Identify which cell holds the provided text, then report its [X, Y] central coordinate. 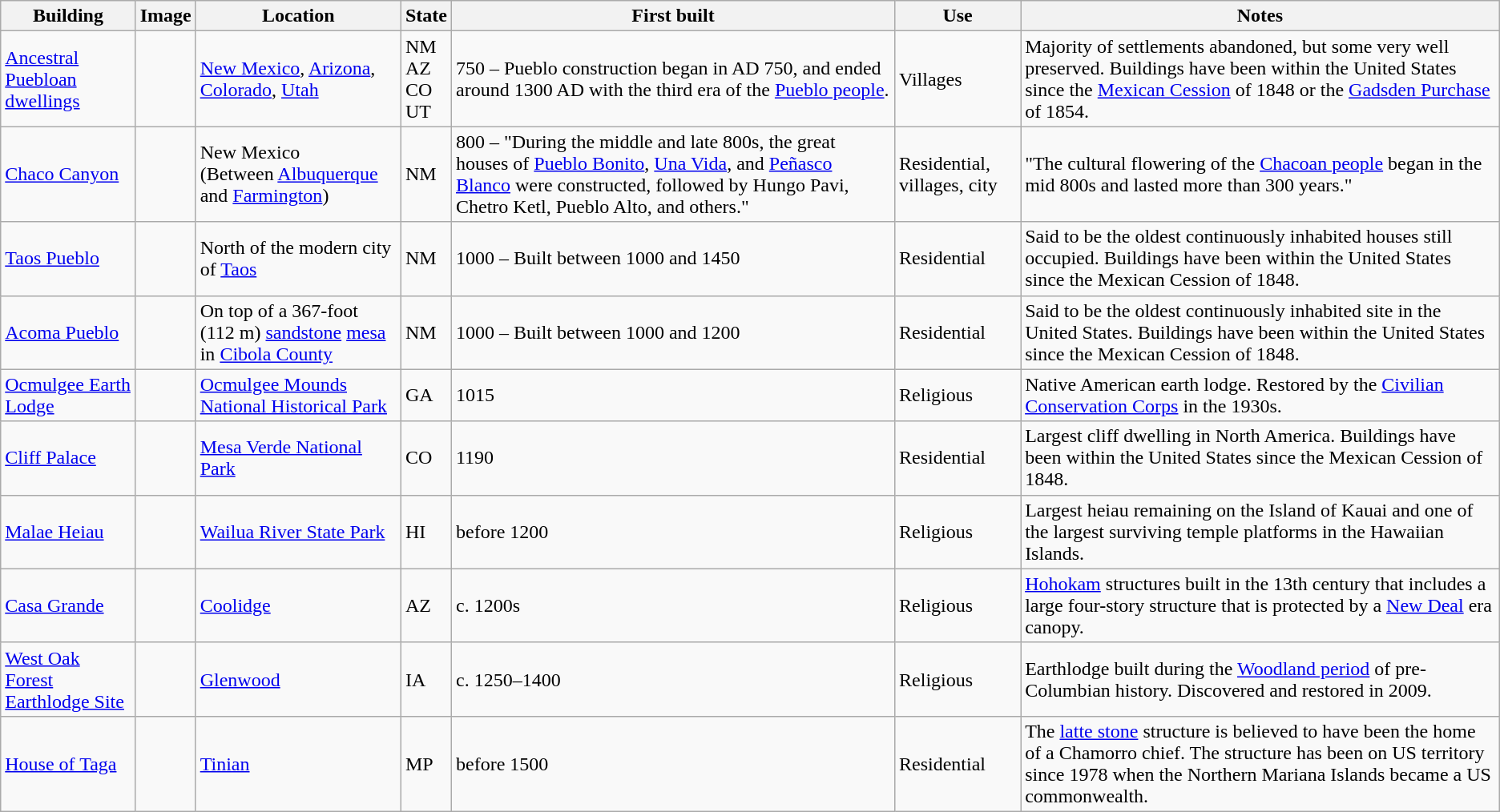
Malae Heiau [68, 532]
Use [958, 16]
Image [165, 16]
GA [426, 396]
1000 – Built between 1000 and 1450 [673, 259]
"The cultural flowering of the Chacoan people began in the mid 800s and lasted more than 300 years." [1260, 175]
North of the modern city of Taos [298, 259]
First built [673, 16]
Residential, villages, city [958, 175]
Taos Pueblo [68, 259]
Tinian [298, 764]
CO [426, 458]
Ancestral Puebloan dwellings [68, 78]
Coolidge [298, 605]
New Mexico(Between Albuquerque and Farmington) [298, 175]
Notes [1260, 16]
Said to be the oldest continuously inhabited houses still occupied. Buildings have been within the United States since the Mexican Cession of 1848. [1260, 259]
750 – Pueblo construction began in AD 750, and ended around 1300 AD with the third era of the Pueblo people. [673, 78]
Mesa Verde National Park [298, 458]
Cliff Palace [68, 458]
Native American earth lodge. Restored by the Civilian Conservation Corps in the 1930s. [1260, 396]
AZ [426, 605]
Casa Grande [68, 605]
Acoma Pueblo [68, 332]
IA [426, 679]
1190 [673, 458]
Glenwood [298, 679]
c. 1200s [673, 605]
1015 [673, 396]
Chaco Canyon [68, 175]
Villages [958, 78]
Ocmulgee Earth Lodge [68, 396]
MP [426, 764]
c. 1250–1400 [673, 679]
On top of a 367-foot (112 m) sandstone mesa in Cibola County [298, 332]
Largest cliff dwelling in North America. Buildings have been within the United States since the Mexican Cession of 1848. [1260, 458]
Largest heiau remaining on the Island of Kauai and one of the largest surviving temple platforms in the Hawaiian Islands. [1260, 532]
before 1500 [673, 764]
Building [68, 16]
Location [298, 16]
Earthlodge built during the Woodland period of pre-Columbian history. Discovered and restored in 2009. [1260, 679]
New Mexico, Arizona, Colorado, Utah [298, 78]
West Oak Forest Earthlodge Site [68, 679]
Ocmulgee Mounds National Historical Park [298, 396]
Hohokam structures built in the 13th century that includes a large four-story structure that is protected by a New Deal era canopy. [1260, 605]
State [426, 16]
1000 – Built between 1000 and 1200 [673, 332]
Wailua River State Park [298, 532]
HI [426, 532]
before 1200 [673, 532]
House of Taga [68, 764]
NMAZCOUT [426, 78]
